Output the (x, y) coordinate of the center of the cell containing the given text.  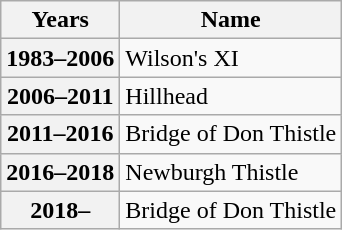
2011–2016 (60, 134)
2016–2018 (60, 172)
Newburgh Thistle (231, 172)
2006–2011 (60, 96)
Wilson's XI (231, 58)
Name (231, 20)
Years (60, 20)
Hillhead (231, 96)
2018– (60, 210)
1983–2006 (60, 58)
